For the text-containing cell, return its midpoint in (X, Y) coordinate format. 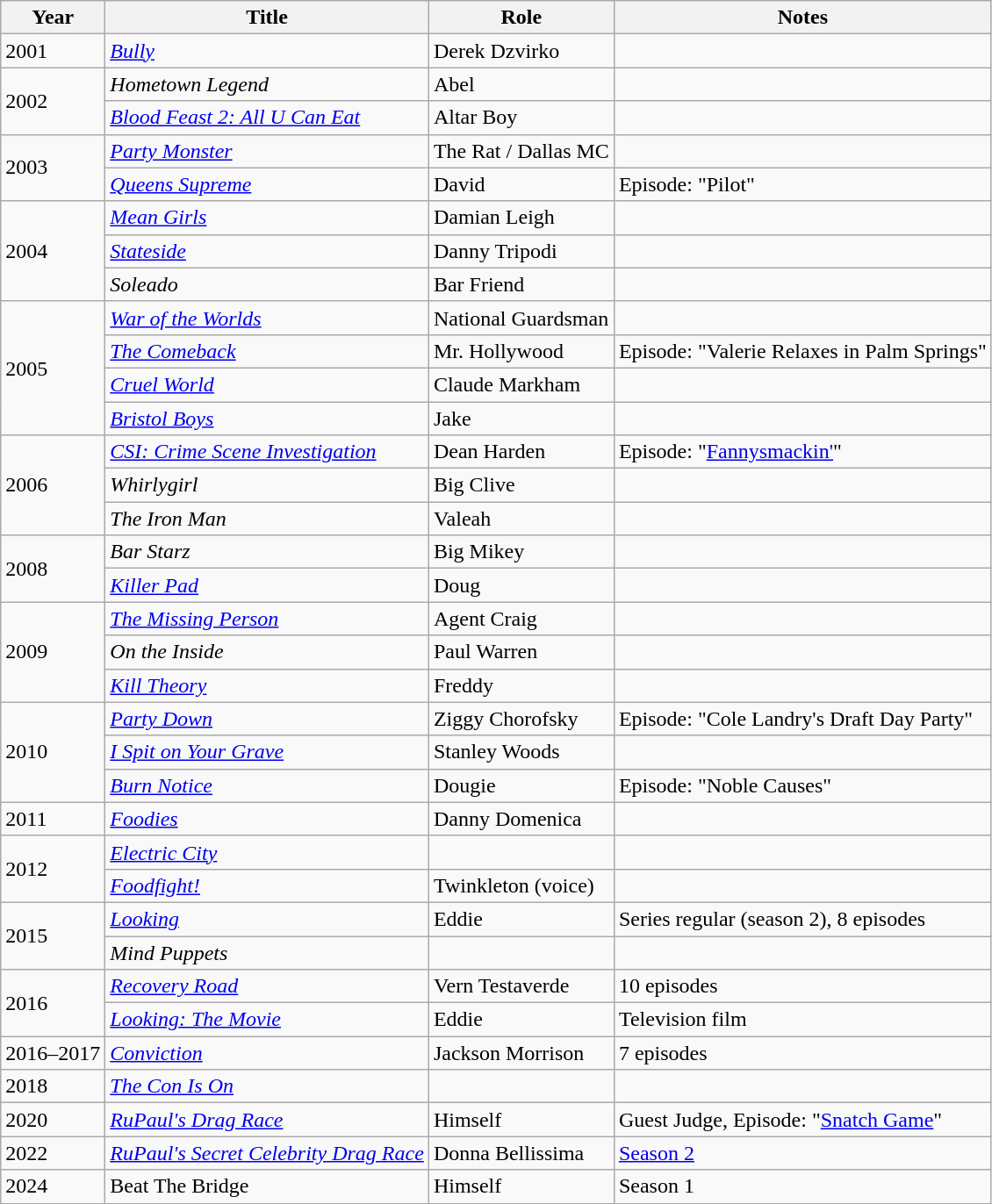
Episode: "Valerie Relaxes in Palm Springs" (802, 351)
Electric City (267, 852)
Mr. Hollywood (521, 351)
Season 1 (802, 1186)
Donna Bellissima (521, 1153)
The Comeback (267, 351)
National Guardsman (521, 318)
10 episodes (802, 986)
Looking (267, 919)
7 episodes (802, 1053)
War of the Worlds (267, 318)
Party Down (267, 719)
Agent Craig (521, 619)
Danny Tripodi (521, 251)
Episode: "Cole Landry's Draft Day Party" (802, 719)
Stateside (267, 251)
Abel (521, 84)
Role (521, 18)
The Con Is On (267, 1086)
2002 (53, 101)
Guest Judge, Episode: "Snatch Game" (802, 1120)
Bar Starz (267, 552)
On the Inside (267, 652)
Jake (521, 419)
I Spit on Your Grave (267, 752)
David (521, 184)
Dean Harden (521, 452)
Whirlygirl (267, 485)
Foodfight! (267, 885)
Soleado (267, 284)
2024 (53, 1186)
Title (267, 18)
Paul Warren (521, 652)
2012 (53, 869)
Derek Dzvirko (521, 51)
CSI: Crime Scene Investigation (267, 452)
Mind Puppets (267, 952)
Party Monster (267, 151)
Vern Testaverde (521, 986)
The Iron Man (267, 519)
Ziggy Chorofsky (521, 719)
Year (53, 18)
Foodies (267, 819)
Episode: "Fannysmackin'" (802, 452)
2001 (53, 51)
Kill Theory (267, 685)
Valeah (521, 519)
Mean Girls (267, 218)
Big Clive (521, 485)
Season 2 (802, 1153)
2004 (53, 251)
Claude Markham (521, 384)
Big Mikey (521, 552)
2005 (53, 368)
Bully (267, 51)
2009 (53, 652)
Burn Notice (267, 785)
Episode: "Pilot" (802, 184)
Hometown Legend (267, 84)
Jackson Morrison (521, 1053)
Notes (802, 18)
RuPaul's Drag Race (267, 1120)
Bar Friend (521, 284)
2010 (53, 752)
2020 (53, 1120)
2006 (53, 485)
2022 (53, 1153)
RuPaul's Secret Celebrity Drag Race (267, 1153)
Altar Boy (521, 118)
Queens Supreme (267, 184)
Recovery Road (267, 986)
2011 (53, 819)
2016–2017 (53, 1053)
Series regular (season 2), 8 episodes (802, 919)
2015 (53, 935)
Freddy (521, 685)
Damian Leigh (521, 218)
2016 (53, 1003)
2003 (53, 168)
The Missing Person (267, 619)
Conviction (267, 1053)
The Rat / Dallas MC (521, 151)
Looking: The Movie (267, 1020)
Cruel World (267, 384)
Episode: "Noble Causes" (802, 785)
Bristol Boys (267, 419)
Stanley Woods (521, 752)
Twinkleton (voice) (521, 885)
Television film (802, 1020)
2008 (53, 569)
Dougie (521, 785)
2018 (53, 1086)
Blood Feast 2: All U Can Eat (267, 118)
Killer Pad (267, 585)
Doug (521, 585)
Beat The Bridge (267, 1186)
Danny Domenica (521, 819)
